Find where the given text appears and provide that cell's center as (X, Y) coordinate. 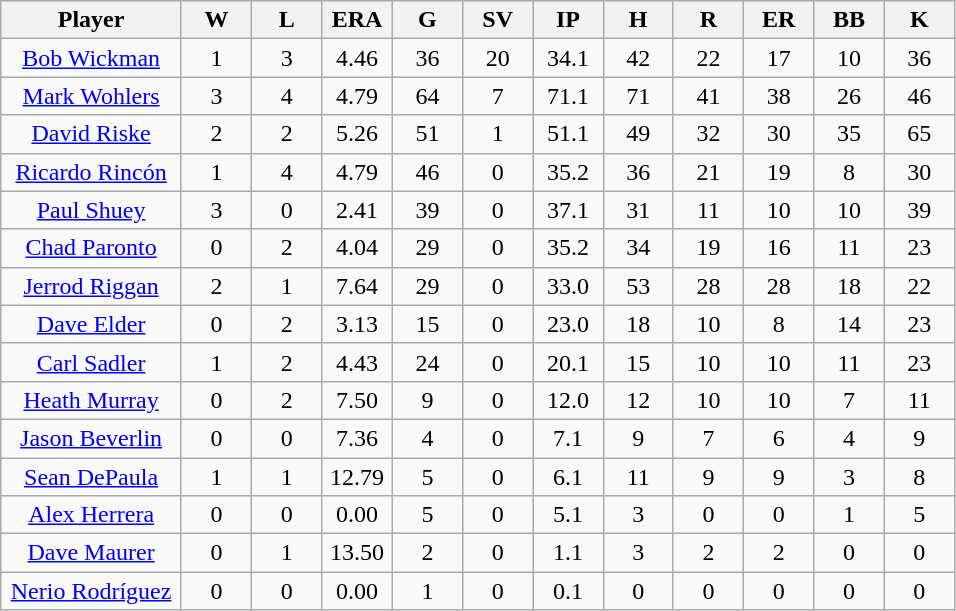
71 (638, 96)
Mark Wohlers (92, 96)
Jerrod Riggan (92, 286)
Sean DePaula (92, 477)
51 (427, 134)
Dave Elder (92, 324)
38 (779, 96)
34 (638, 248)
12.0 (568, 400)
53 (638, 286)
71.1 (568, 96)
Player (92, 20)
Alex Herrera (92, 515)
W (216, 20)
Chad Paronto (92, 248)
37.1 (568, 210)
6 (779, 438)
26 (849, 96)
42 (638, 58)
31 (638, 210)
H (638, 20)
13.50 (357, 553)
5.26 (357, 134)
32 (708, 134)
24 (427, 362)
1.1 (568, 553)
4.46 (357, 58)
65 (919, 134)
Nerio Rodríguez (92, 591)
6.1 (568, 477)
41 (708, 96)
Heath Murray (92, 400)
BB (849, 20)
2.41 (357, 210)
R (708, 20)
12 (638, 400)
Paul Shuey (92, 210)
33.0 (568, 286)
Bob Wickman (92, 58)
K (919, 20)
ERA (357, 20)
51.1 (568, 134)
Ricardo Rincón (92, 172)
5.1 (568, 515)
Jason Beverlin (92, 438)
17 (779, 58)
7.64 (357, 286)
35 (849, 134)
0.1 (568, 591)
ER (779, 20)
Carl Sadler (92, 362)
21 (708, 172)
14 (849, 324)
7.1 (568, 438)
7.36 (357, 438)
34.1 (568, 58)
David Riske (92, 134)
12.79 (357, 477)
IP (568, 20)
4.43 (357, 362)
Dave Maurer (92, 553)
7.50 (357, 400)
G (427, 20)
49 (638, 134)
16 (779, 248)
SV (498, 20)
3.13 (357, 324)
64 (427, 96)
20.1 (568, 362)
4.04 (357, 248)
23.0 (568, 324)
L (287, 20)
20 (498, 58)
